Identify which cell holds the provided text, then report its (X, Y) central coordinate. 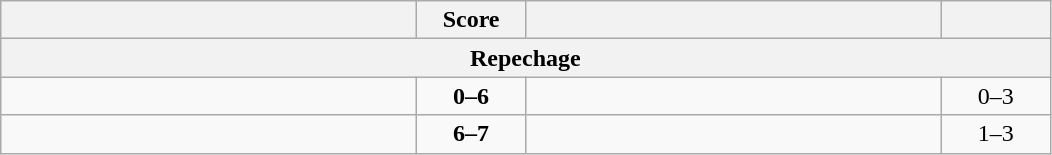
0–6 (472, 96)
6–7 (472, 134)
0–3 (996, 96)
Score (472, 20)
Repechage (526, 58)
1–3 (996, 134)
